Extract the (x, y) coordinate from the center of the cell holding the provided text.  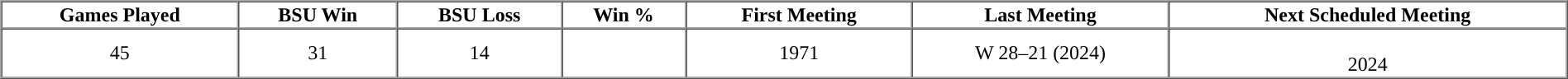
First Meeting (799, 15)
Games Played (121, 15)
BSU Win (318, 15)
2024 (1368, 53)
45 (121, 53)
BSU Loss (480, 15)
1971 (799, 53)
14 (480, 53)
W 28–21 (2024) (1040, 53)
Last Meeting (1040, 15)
Next Scheduled Meeting (1368, 15)
31 (318, 53)
Win % (624, 15)
